From the cell containing the given text, extract its center point as [X, Y] coordinate. 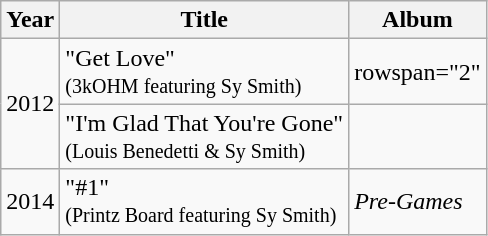
Album [418, 20]
rowspan="2" [418, 72]
"Get Love"(3kOHM featuring Sy Smith) [204, 72]
Pre-Games [418, 202]
Year [30, 20]
2012 [30, 104]
"I'm Glad That You're Gone"(Louis Benedetti & Sy Smith) [204, 136]
2014 [30, 202]
Title [204, 20]
"#1"(Printz Board featuring Sy Smith) [204, 202]
